Determine the [x, y] coordinate at the center of the cell enclosing the given text.  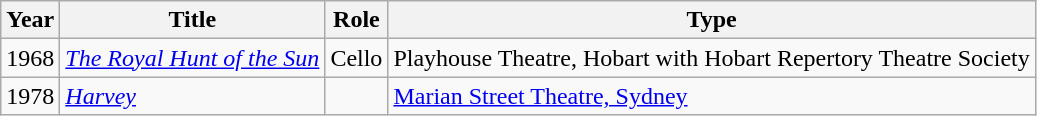
Type [712, 20]
Marian Street Theatre, Sydney [712, 96]
Playhouse Theatre, Hobart with Hobart Repertory Theatre Society [712, 58]
Harvey [192, 96]
Title [192, 20]
Year [30, 20]
Cello [356, 58]
1978 [30, 96]
1968 [30, 58]
The Royal Hunt of the Sun [192, 58]
Role [356, 20]
